From the cell containing the given text, extract its center point as (x, y) coordinate. 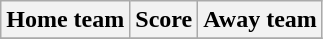
Away team (260, 20)
Score (164, 20)
Home team (66, 20)
